Pinpoint the cell where the given text exists, returning its [X, Y] midpoint coordinate. 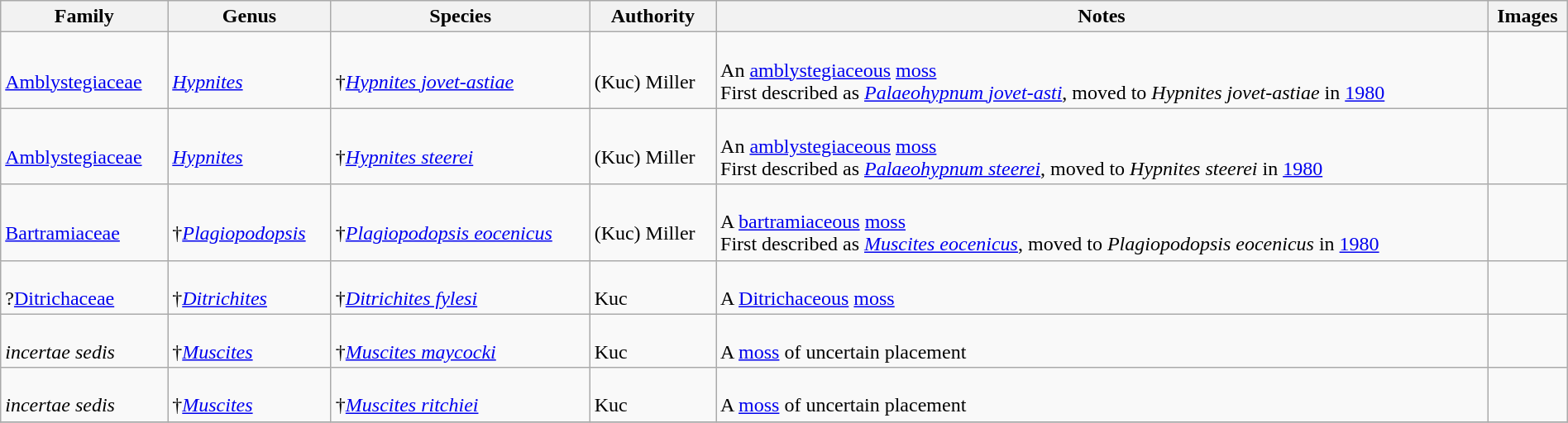
Images [1527, 17]
†Plagiopodopsis eocenicus [460, 222]
†Hypnites steerei [460, 146]
†Hypnites jovet-astiae [460, 70]
A bartramiaceous mossFirst described as Muscites eocenicus, moved to Plagiopodopsis eocenicus in 1980 [1102, 222]
Genus [250, 17]
?Ditrichaceae [84, 288]
†Plagiopodopsis [250, 222]
†Muscites maycocki [460, 340]
An amblystegiaceous mossFirst described as Palaeohypnum jovet-asti, moved to Hypnites jovet-astiae in 1980 [1102, 70]
A Ditrichaceous moss [1102, 288]
†Ditrichites fylesi [460, 288]
Authority [653, 17]
Species [460, 17]
†Muscites ritchiei [460, 395]
Notes [1102, 17]
†Ditrichites [250, 288]
Family [84, 17]
An amblystegiaceous mossFirst described as Palaeohypnum steerei, moved to Hypnites steerei in 1980 [1102, 146]
Bartramiaceae [84, 222]
